Provide the (x, y) coordinate of the cell's center where the given text is located.  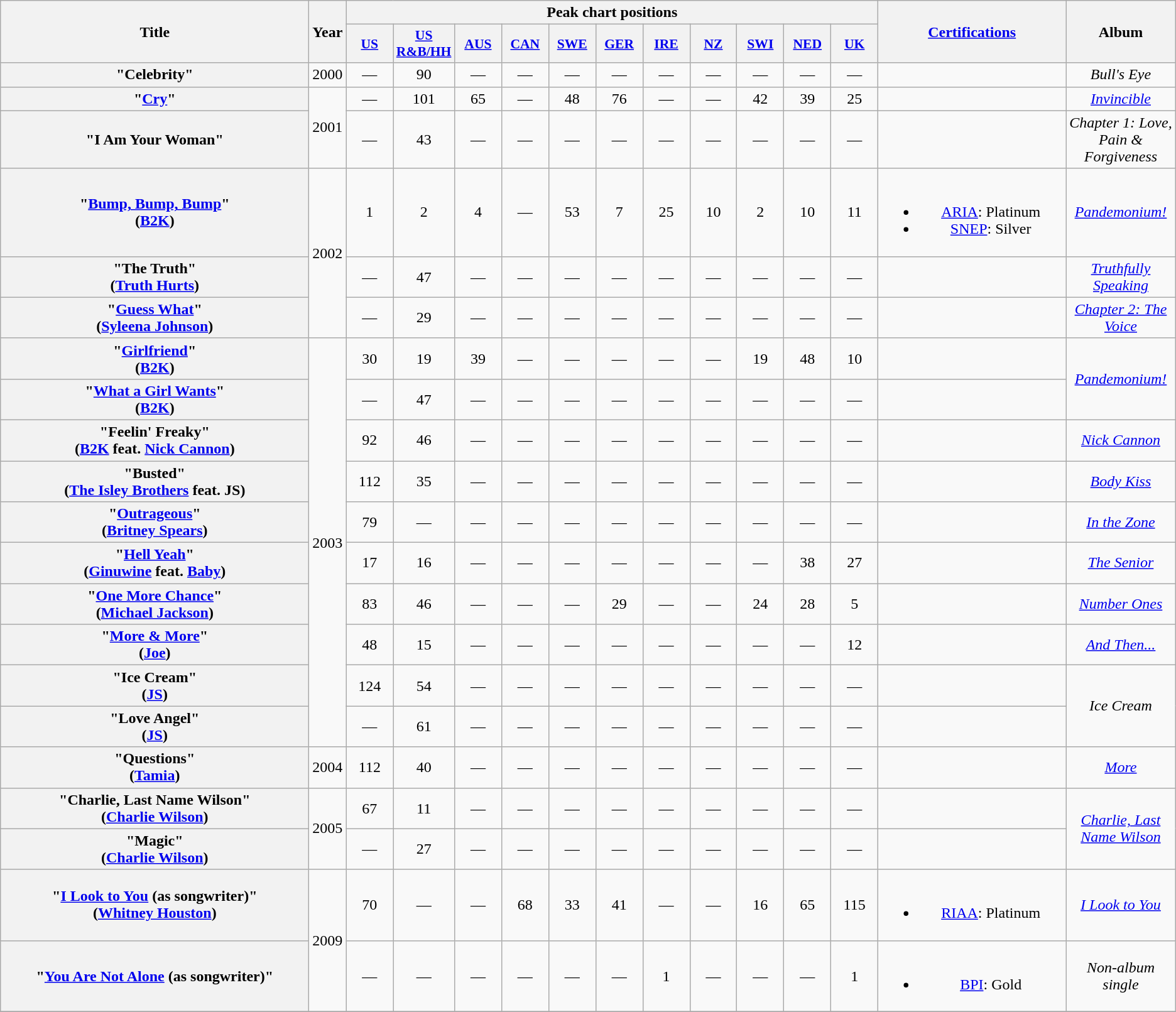
Certifications (972, 31)
35 (424, 481)
101 (424, 99)
"What a Girl Wants"(B2K) (155, 400)
In the Zone (1121, 523)
CAN (525, 44)
And Then... (1121, 645)
54 (424, 686)
5 (854, 604)
24 (760, 604)
17 (369, 563)
"Charlie, Last Name Wilson"(Charlie Wilson) (155, 808)
"Feelin' Freaky"(B2K feat. Nick Cannon) (155, 440)
90 (424, 75)
28 (808, 604)
Title (155, 31)
41 (619, 905)
"Busted"(The Isley Brothers feat. JS) (155, 481)
30 (369, 358)
2004 (328, 768)
Year (328, 31)
38 (808, 563)
15 (424, 645)
UK (854, 44)
42 (760, 99)
AUS (477, 44)
2001 (328, 128)
"More & More"(Joe) (155, 645)
2002 (328, 253)
"Guess What"(Syleena Johnson) (155, 318)
"One More Chance"(Michael Jackson) (155, 604)
US (369, 44)
Truthfully Speaking (1121, 276)
GER (619, 44)
2003 (328, 543)
"I Am Your Woman" (155, 139)
Chapter 1: Love, Pain & Forgiveness (1121, 139)
Chapter 2: The Voice (1121, 318)
Number Ones (1121, 604)
Non-album single (1121, 976)
SWI (760, 44)
Ice Cream (1121, 706)
7 (619, 212)
I Look to You (1121, 905)
"Ice Cream"(JS) (155, 686)
"Magic"(Charlie Wilson) (155, 849)
"You Are Not Alone (as songwriter)" (155, 976)
67 (369, 808)
"Questions"(Tamia) (155, 768)
Charlie, Last Name Wilson (1121, 829)
Nick Cannon (1121, 440)
"Hell Yeah"(Ginuwine feat. Baby) (155, 563)
53 (572, 212)
"Bump, Bump, Bump"(B2K) (155, 212)
"Outrageous"(Britney Spears) (155, 523)
61 (424, 726)
79 (369, 523)
US R&B/HH (424, 44)
NZ (714, 44)
"The Truth"(Truth Hurts) (155, 276)
ARIA: PlatinumSNEP: Silver (972, 212)
33 (572, 905)
"Cry" (155, 99)
NED (808, 44)
92 (369, 440)
2009 (328, 940)
70 (369, 905)
12 (854, 645)
Invincible (1121, 99)
Album (1121, 31)
RIAA: Platinum (972, 905)
43 (424, 139)
Bull's Eye (1121, 75)
BPI: Gold (972, 976)
Body Kiss (1121, 481)
83 (369, 604)
"Celebrity" (155, 75)
"Love Angel"(JS) (155, 726)
IRE (666, 44)
115 (854, 905)
76 (619, 99)
124 (369, 686)
"Girlfriend"(B2K) (155, 358)
SWE (572, 44)
More (1121, 768)
2005 (328, 829)
The Senior (1121, 563)
68 (525, 905)
Peak chart positions (612, 13)
4 (477, 212)
"I Look to You (as songwriter)"(Whitney Houston) (155, 905)
40 (424, 768)
2000 (328, 75)
